Identify which cell holds the provided text, then report its [X, Y] central coordinate. 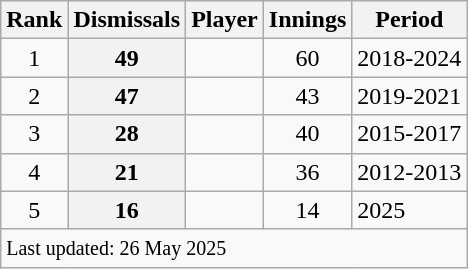
5 [34, 210]
2025 [410, 210]
14 [307, 210]
2015-2017 [410, 134]
Last updated: 26 May 2025 [234, 248]
60 [307, 58]
2018-2024 [410, 58]
Player [225, 20]
4 [34, 172]
49 [127, 58]
3 [34, 134]
40 [307, 134]
21 [127, 172]
36 [307, 172]
2012-2013 [410, 172]
16 [127, 210]
2 [34, 96]
28 [127, 134]
1 [34, 58]
Rank [34, 20]
2019-2021 [410, 96]
47 [127, 96]
Innings [307, 20]
Dismissals [127, 20]
Period [410, 20]
43 [307, 96]
